Output the (x, y) coordinate of the center of the cell containing the given text.  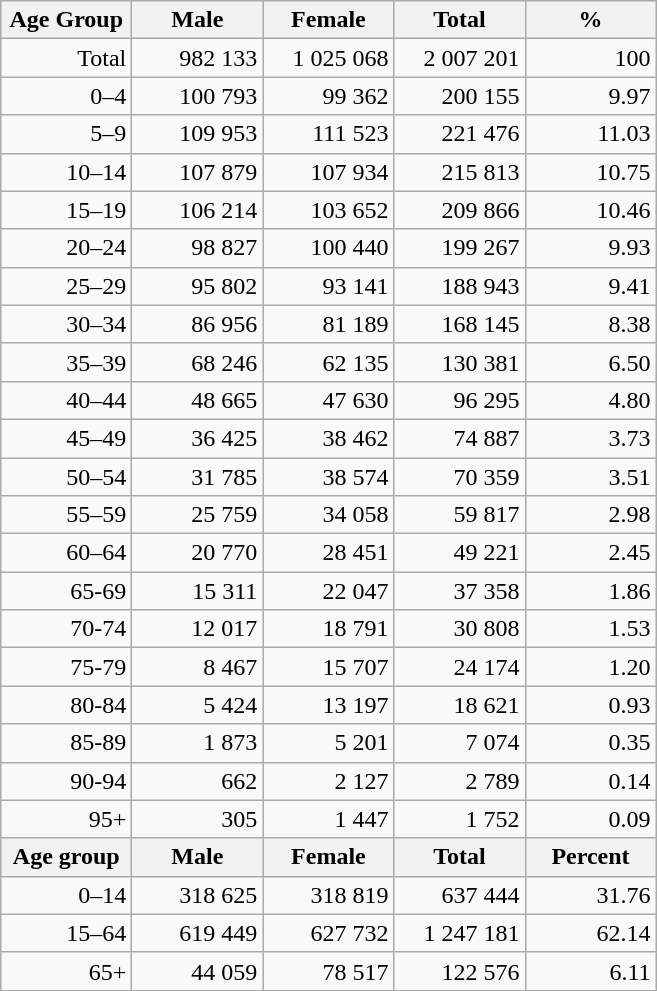
37 358 (460, 591)
10–14 (66, 172)
95 802 (198, 286)
1.53 (590, 629)
96 295 (460, 400)
0.35 (590, 743)
15 707 (328, 667)
1 025 068 (328, 58)
168 145 (460, 324)
80-84 (66, 705)
85-89 (66, 743)
Age group (66, 857)
31 785 (198, 477)
45–49 (66, 438)
6.11 (590, 971)
4.80 (590, 400)
70-74 (66, 629)
2 007 201 (460, 58)
200 155 (460, 96)
103 652 (328, 210)
0–14 (66, 895)
1 873 (198, 743)
0.93 (590, 705)
2.98 (590, 515)
78 517 (328, 971)
1 247 181 (460, 933)
65+ (66, 971)
215 813 (460, 172)
305 (198, 819)
81 189 (328, 324)
65-69 (66, 591)
100 793 (198, 96)
2.45 (590, 553)
8 467 (198, 667)
25 759 (198, 515)
1.20 (590, 667)
25–29 (66, 286)
12 017 (198, 629)
637 444 (460, 895)
8.38 (590, 324)
62.14 (590, 933)
38 574 (328, 477)
55–59 (66, 515)
24 174 (460, 667)
50–54 (66, 477)
2 127 (328, 781)
111 523 (328, 134)
9.41 (590, 286)
5–9 (66, 134)
122 576 (460, 971)
% (590, 20)
93 141 (328, 286)
627 732 (328, 933)
47 630 (328, 400)
40–44 (66, 400)
2 789 (460, 781)
75-79 (66, 667)
49 221 (460, 553)
130 381 (460, 362)
28 451 (328, 553)
318 625 (198, 895)
44 059 (198, 971)
221 476 (460, 134)
1 447 (328, 819)
188 943 (460, 286)
18 791 (328, 629)
318 819 (328, 895)
1.86 (590, 591)
60–64 (66, 553)
20 770 (198, 553)
10.75 (590, 172)
6.50 (590, 362)
86 956 (198, 324)
98 827 (198, 248)
3.73 (590, 438)
70 359 (460, 477)
982 133 (198, 58)
15–19 (66, 210)
13 197 (328, 705)
18 621 (460, 705)
11.03 (590, 134)
10.46 (590, 210)
199 267 (460, 248)
0–4 (66, 96)
209 866 (460, 210)
36 425 (198, 438)
15–64 (66, 933)
619 449 (198, 933)
9.97 (590, 96)
59 817 (460, 515)
100 (590, 58)
68 246 (198, 362)
109 953 (198, 134)
7 074 (460, 743)
48 665 (198, 400)
22 047 (328, 591)
31.76 (590, 895)
5 424 (198, 705)
30 808 (460, 629)
15 311 (198, 591)
Percent (590, 857)
Age Group (66, 20)
38 462 (328, 438)
0.14 (590, 781)
90-94 (66, 781)
62 135 (328, 362)
1 752 (460, 819)
9.93 (590, 248)
107 879 (198, 172)
35–39 (66, 362)
3.51 (590, 477)
95+ (66, 819)
30–34 (66, 324)
34 058 (328, 515)
5 201 (328, 743)
20–24 (66, 248)
99 362 (328, 96)
662 (198, 781)
74 887 (460, 438)
0.09 (590, 819)
106 214 (198, 210)
100 440 (328, 248)
107 934 (328, 172)
